Determine the [x, y] coordinate at the center of the cell enclosing the given text.  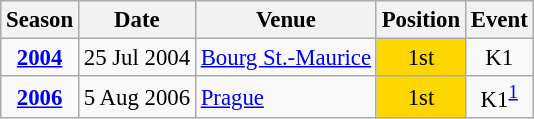
Prague [286, 97]
K1 [499, 58]
Season [40, 20]
25 Jul 2004 [136, 58]
Date [136, 20]
2004 [40, 58]
2006 [40, 97]
Bourg St.-Maurice [286, 58]
K11 [499, 97]
Venue [286, 20]
Position [420, 20]
Event [499, 20]
5 Aug 2006 [136, 97]
